Search for the cell housing the specified text and yield its [x, y] center coordinate. 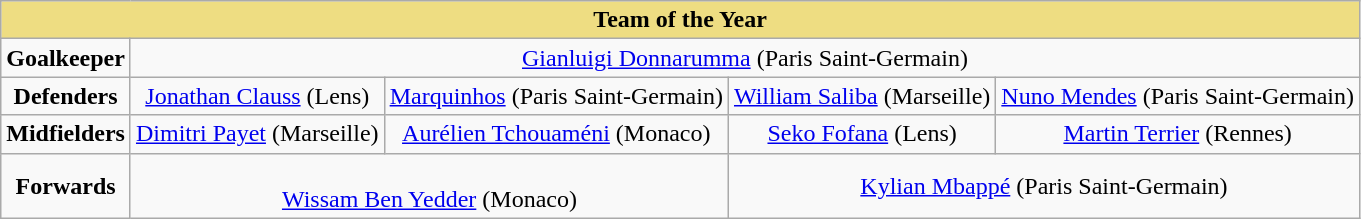
Marquinhos (Paris Saint-Germain) [556, 96]
Team of the Year [680, 20]
Midfielders [66, 134]
Martin Terrier (Rennes) [1178, 134]
Defenders [66, 96]
Gianluigi Donnarumma (Paris Saint-Germain) [744, 58]
Dimitri Payet (Marseille) [257, 134]
Wissam Ben Yedder (Monaco) [429, 186]
Kylian Mbappé (Paris Saint-Germain) [1044, 186]
Forwards [66, 186]
William Saliba (Marseille) [862, 96]
Jonathan Clauss (Lens) [257, 96]
Nuno Mendes (Paris Saint-Germain) [1178, 96]
Aurélien Tchouaméni (Monaco) [556, 134]
Goalkeeper [66, 58]
Seko Fofana (Lens) [862, 134]
